Return (x, y) of the center of cell containing provided text 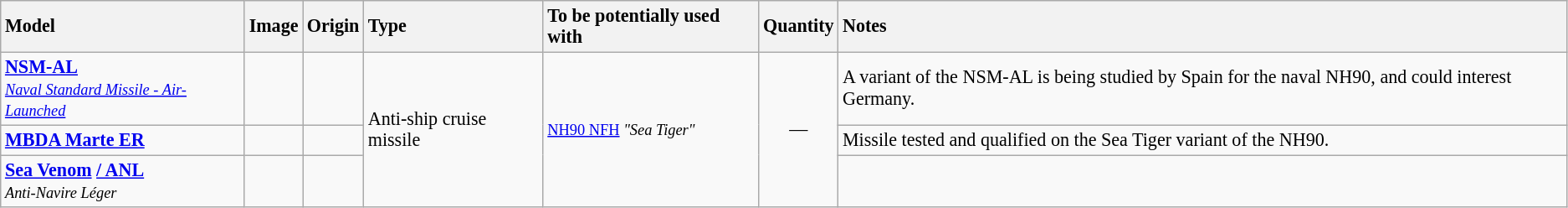
NSM-ALNaval Standard Missile - Air-Launched (123, 89)
Model (123, 25)
Quantity (798, 25)
Sea Venom / ANLAnti-Navire Léger (123, 179)
Origin (333, 25)
— (798, 129)
Notes (1203, 25)
NH90 NFH "Sea Tiger" (651, 129)
Anti-ship cruise missile (453, 129)
To be potentially used with (651, 25)
Type (453, 25)
A variant of the NSM-AL is being studied by Spain for the naval NH90, and could interest Germany. (1203, 89)
Missile tested and qualified on the Sea Tiger variant of the NH90. (1203, 140)
Image (273, 25)
MBDA Marte ER (123, 140)
